Determine the [x, y] coordinate at the center of the cell enclosing the given text.  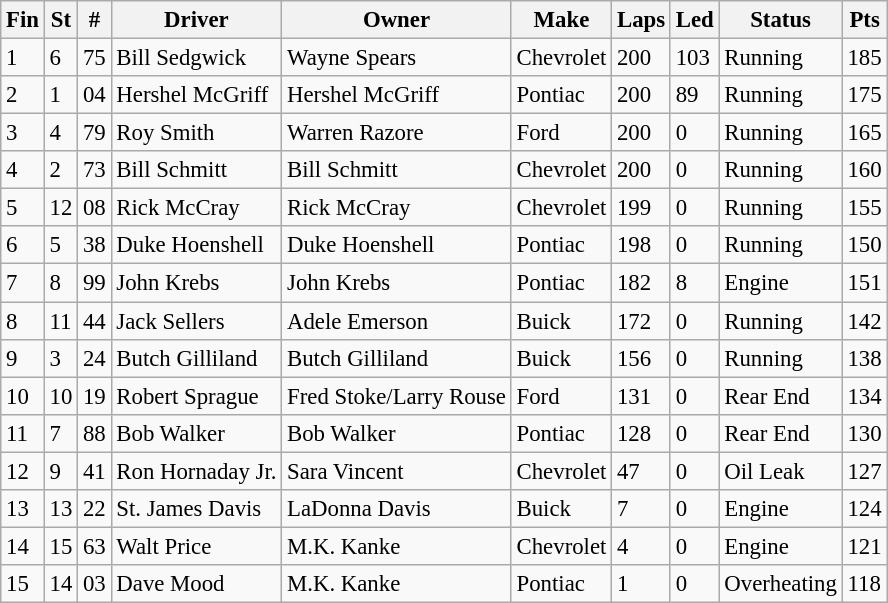
155 [864, 208]
134 [864, 396]
Led [694, 20]
75 [94, 58]
121 [864, 546]
151 [864, 283]
Robert Sprague [196, 396]
198 [642, 245]
Fred Stoke/Larry Rouse [397, 396]
Dave Mood [196, 584]
199 [642, 208]
185 [864, 58]
Fin [23, 20]
127 [864, 471]
88 [94, 433]
Make [561, 20]
175 [864, 95]
89 [694, 95]
Jack Sellers [196, 321]
156 [642, 358]
118 [864, 584]
22 [94, 509]
LaDonna Davis [397, 509]
38 [94, 245]
Bill Sedgwick [196, 58]
142 [864, 321]
99 [94, 283]
73 [94, 170]
138 [864, 358]
08 [94, 208]
131 [642, 396]
Warren Razore [397, 133]
Status [780, 20]
04 [94, 95]
Pts [864, 20]
41 [94, 471]
150 [864, 245]
Overheating [780, 584]
172 [642, 321]
19 [94, 396]
Owner [397, 20]
Oil Leak [780, 471]
128 [642, 433]
St. James Davis [196, 509]
Ron Hornaday Jr. [196, 471]
Driver [196, 20]
63 [94, 546]
Roy Smith [196, 133]
44 [94, 321]
St [60, 20]
47 [642, 471]
103 [694, 58]
130 [864, 433]
Walt Price [196, 546]
03 [94, 584]
Adele Emerson [397, 321]
165 [864, 133]
24 [94, 358]
# [94, 20]
160 [864, 170]
79 [94, 133]
Wayne Spears [397, 58]
Laps [642, 20]
182 [642, 283]
124 [864, 509]
Sara Vincent [397, 471]
